For the text-containing cell, return its midpoint in [x, y] coordinate format. 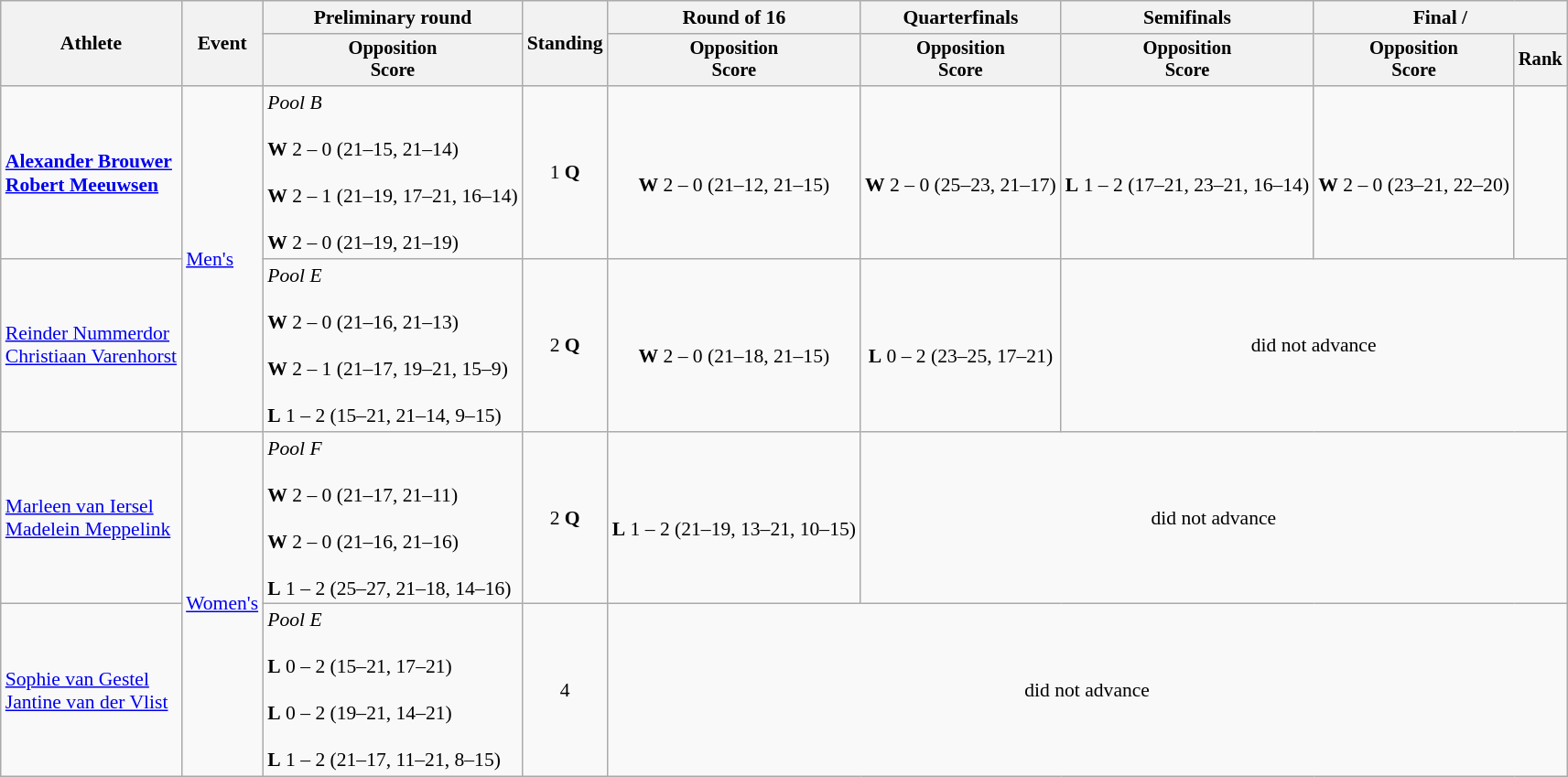
Pool FW 2 – 0 (21–17, 21–11)W 2 – 0 (21–16, 21–16)L 1 – 2 (25–27, 21–18, 14–16) [393, 518]
L 0 – 2 (23–25, 17–21) [961, 346]
Standing [566, 44]
W 2 – 0 (23–21, 22–20) [1413, 172]
W 2 – 0 (21–12, 21–15) [734, 172]
W 2 – 0 (21–18, 21–15) [734, 346]
L 1 – 2 (17–21, 23–21, 16–14) [1187, 172]
Pool EL 0 – 2 (15–21, 17–21)L 0 – 2 (19–21, 14–21)L 1 – 2 (21–17, 11–21, 8–15) [393, 690]
1 Q [566, 172]
L 1 – 2 (21–19, 13–21, 10–15) [734, 518]
Quarterfinals [961, 17]
Reinder NummerdorChristiaan Varenhorst [92, 346]
Athlete [92, 44]
Men's [222, 258]
Sophie van GestelJantine van der Vlist [92, 690]
Rank [1541, 60]
Women's [222, 604]
Pool EW 2 – 0 (21–16, 21–13)W 2 – 1 (21–17, 19–21, 15–9)L 1 – 2 (15–21, 21–14, 9–15) [393, 346]
Semifinals [1187, 17]
Marleen van IerselMadelein Meppelink [92, 518]
4 [566, 690]
Alexander BrouwerRobert Meeuwsen [92, 172]
Event [222, 44]
W 2 – 0 (25–23, 21–17) [961, 172]
Final / [1440, 17]
Pool BW 2 – 0 (21–15, 21–14)W 2 – 1 (21–19, 17–21, 16–14)W 2 – 0 (21–19, 21–19) [393, 172]
Preliminary round [393, 17]
Round of 16 [734, 17]
